Pinpoint the cell where the given text exists, returning its [x, y] midpoint coordinate. 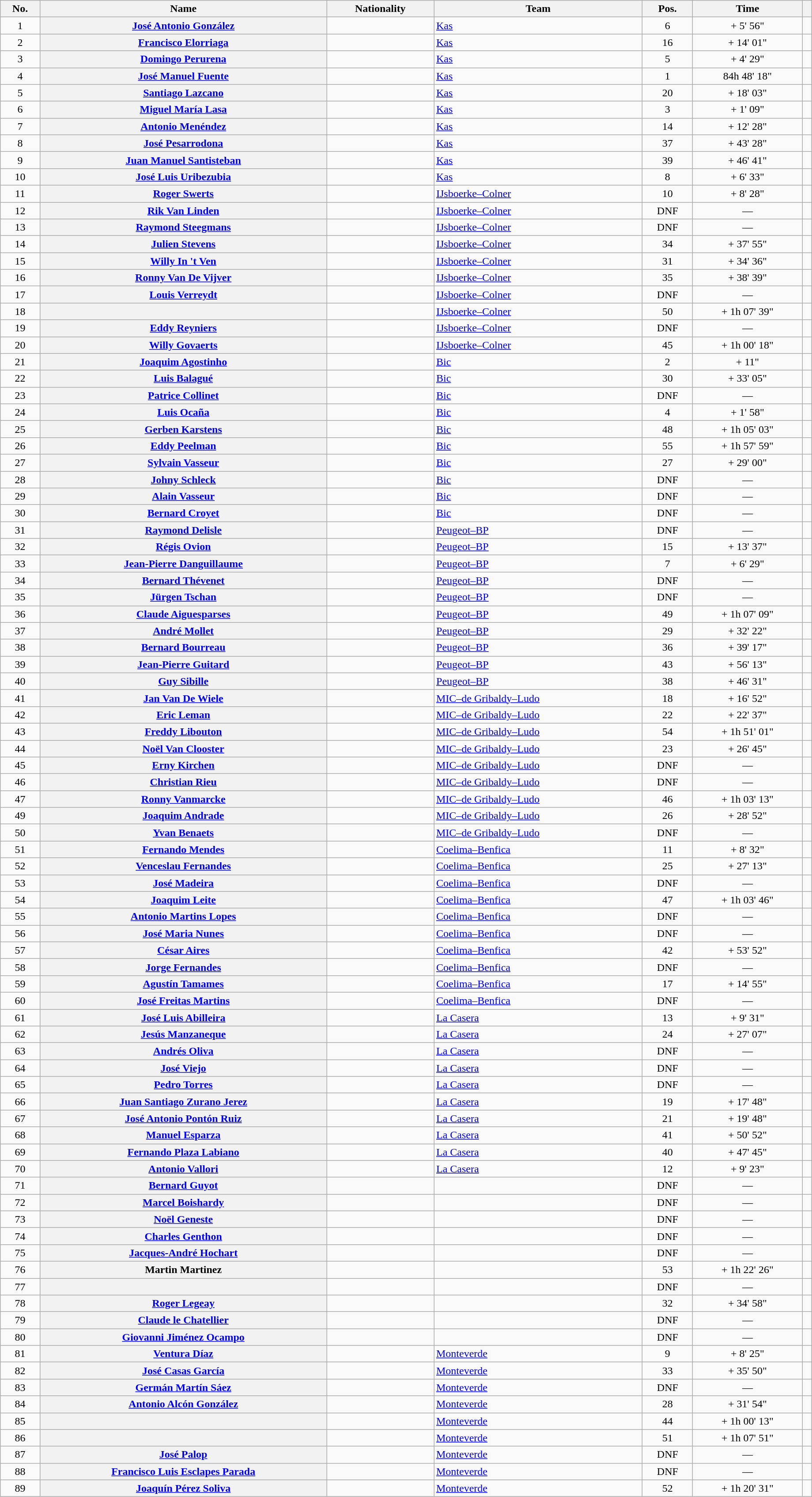
Joaquim Leite [183, 900]
Marcel Boishardy [183, 1202]
Ronny Van De Vijver [183, 278]
57 [20, 950]
Bernard Bourreau [183, 648]
88 [20, 1471]
Joaquim Andrade [183, 816]
+ 14' 55" [748, 984]
José Viejo [183, 1068]
Antonio Menéndez [183, 126]
68 [20, 1135]
+ 35' 50" [748, 1371]
Bernard Guyot [183, 1186]
Erny Kirchen [183, 766]
Venceslau Fernandes [183, 866]
67 [20, 1118]
Luis Ocaña [183, 412]
Agustín Tamames [183, 984]
+ 31' 54" [748, 1404]
Joaquín Pérez Soliva [183, 1488]
Time [748, 9]
Noël Geneste [183, 1219]
+ 8' 28" [748, 193]
+ 43' 28" [748, 143]
87 [20, 1455]
André Mollet [183, 631]
Claude Aiguesparses [183, 614]
Christian Rieu [183, 782]
Roger Swerts [183, 193]
Fernando Plaza Labiano [183, 1152]
86 [20, 1438]
Eric Leman [183, 715]
+ 1h 00' 18" [748, 345]
+ 11" [748, 362]
Jürgen Tschan [183, 597]
Francisco Elorriaga [183, 42]
+ 19' 48" [748, 1118]
Eddy Peelman [183, 446]
62 [20, 1035]
Willy In 't Ven [183, 261]
72 [20, 1202]
Santiago Lazcano [183, 93]
Louis Verreydt [183, 295]
Luis Balagué [183, 379]
Andrés Oliva [183, 1051]
Jean-Pierre Danguillaume [183, 564]
Jesús Manzaneque [183, 1035]
48 [668, 429]
78 [20, 1304]
+ 1h 07' 51" [748, 1438]
Ventura Díaz [183, 1354]
Willy Govaerts [183, 345]
+ 39' 17" [748, 648]
+ 26' 45" [748, 749]
No. [20, 9]
Antonio Alcón González [183, 1404]
José Palop [183, 1455]
60 [20, 1001]
José Freitas Martins [183, 1001]
+ 1h 07' 39" [748, 311]
Germán Martín Sáez [183, 1387]
+ 1h 03' 46" [748, 900]
Antonio Vallori [183, 1169]
Johny Schleck [183, 479]
65 [20, 1085]
José Manuel Fuente [183, 76]
+ 1h 07' 09" [748, 614]
73 [20, 1219]
71 [20, 1186]
+ 18' 03" [748, 93]
+ 29' 00" [748, 462]
59 [20, 984]
Miguel María Lasa [183, 110]
Noël Van Clooster [183, 749]
84 [20, 1404]
Freddy Libouton [183, 731]
+ 16' 52" [748, 698]
Yvan Benaets [183, 833]
Patrice Collinet [183, 395]
58 [20, 967]
Manuel Esparza [183, 1135]
Alain Vasseur [183, 496]
+ 27' 07" [748, 1035]
Bernard Thévenet [183, 580]
+ 34' 36" [748, 261]
Roger Legeay [183, 1304]
83 [20, 1387]
Juan Manuel Santisteban [183, 160]
Jan Van De Wiele [183, 698]
+ 4' 29" [748, 59]
Jean-Pierre Guitard [183, 664]
+ 6' 29" [748, 564]
+ 46' 41" [748, 160]
Nationality [380, 9]
56 [20, 933]
Guy Sibille [183, 681]
Eddy Reyniers [183, 328]
+ 56' 13" [748, 664]
José Luis Abilleira [183, 1017]
Giovanni Jiménez Ocampo [183, 1337]
Julien Stevens [183, 244]
+ 9' 23" [748, 1169]
Charles Genthon [183, 1236]
81 [20, 1354]
Bernard Croyet [183, 513]
80 [20, 1337]
+ 1h 00' 13" [748, 1421]
76 [20, 1270]
69 [20, 1152]
Jacques-André Hochart [183, 1253]
+ 1' 58" [748, 412]
+ 9' 31" [748, 1017]
+ 53' 52" [748, 950]
+ 14' 01" [748, 42]
José Pesarrodona [183, 143]
66 [20, 1102]
+ 1h 05' 03" [748, 429]
Fernando Mendes [183, 849]
Juan Santiago Zurano Jerez [183, 1102]
77 [20, 1287]
82 [20, 1371]
64 [20, 1068]
+ 1h 03' 13" [748, 799]
José Casas García [183, 1371]
+ 1h 22' 26" [748, 1270]
José Luis Uribezubia [183, 177]
José Antonio Pontón Ruiz [183, 1118]
Rik Van Linden [183, 211]
61 [20, 1017]
74 [20, 1236]
+ 28' 52" [748, 816]
75 [20, 1253]
Ronny Vanmarcke [183, 799]
+ 27' 13" [748, 866]
Claude le Chatellier [183, 1320]
+ 5' 56" [748, 26]
+ 33' 05" [748, 379]
José Madeira [183, 883]
Régis Ovion [183, 547]
Team [538, 9]
+ 32' 22" [748, 631]
Jorge Fernandes [183, 967]
Pedro Torres [183, 1085]
+ 13' 37" [748, 547]
Raymond Delisle [183, 530]
Joaquim Agostinho [183, 362]
+ 47' 45" [748, 1152]
84h 48' 18" [748, 76]
+ 38' 39" [748, 278]
+ 8' 32" [748, 849]
63 [20, 1051]
+ 50' 52" [748, 1135]
+ 8' 25" [748, 1354]
Francisco Luis Esclapes Parada [183, 1471]
José Antonio González [183, 26]
Antonio Martins Lopes [183, 917]
89 [20, 1488]
José Maria Nunes [183, 933]
Pos. [668, 9]
Martin Martinez [183, 1270]
Raymond Steegmans [183, 227]
+ 22' 37" [748, 715]
+ 34' 58" [748, 1304]
Gerben Karstens [183, 429]
70 [20, 1169]
79 [20, 1320]
+ 6' 33" [748, 177]
+ 17' 48" [748, 1102]
Domingo Perurena [183, 59]
César Aires [183, 950]
Name [183, 9]
85 [20, 1421]
+ 46' 31" [748, 681]
+ 12' 28" [748, 126]
+ 37' 55" [748, 244]
Sylvain Vasseur [183, 462]
+ 1h 20' 31" [748, 1488]
+ 1h 51' 01" [748, 731]
+ 1h 57' 59" [748, 446]
+ 1' 09" [748, 110]
